Find where the given text appears and provide that cell's center as (X, Y) coordinate. 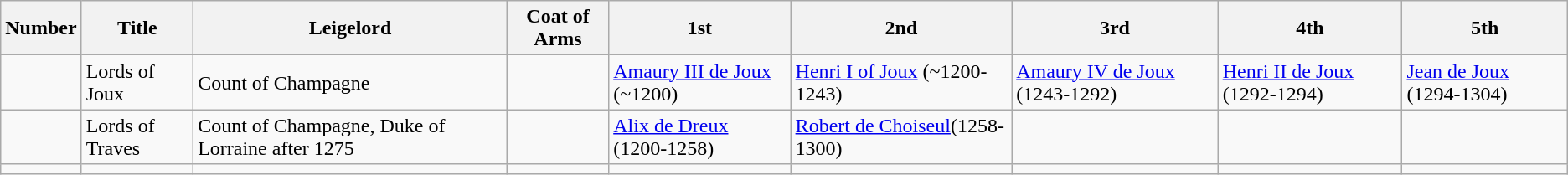
Robert de Choiseul(1258-1300) (901, 137)
Lords of Traves (137, 137)
Amaury III de Joux (~1200) (700, 82)
Leigelord (350, 28)
Number (41, 28)
3rd (1115, 28)
Amaury IV de Joux (1243-1292) (1115, 82)
Count of Champagne, Duke of Lorraine after 1275 (350, 137)
Jean de Joux (1294-1304) (1484, 82)
Coat of Arms (558, 28)
Henri II de Joux (1292-1294) (1310, 82)
2nd (901, 28)
Lords of Joux (137, 82)
5th (1484, 28)
Alix de Dreux (1200-1258) (700, 137)
1st (700, 28)
Title (137, 28)
Henri I of Joux (~1200-1243) (901, 82)
Count of Champagne (350, 82)
4th (1310, 28)
